Output the (x, y) coordinate of the center of the cell containing the given text.  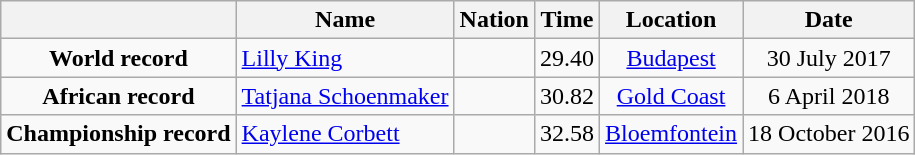
18 October 2016 (829, 134)
Bloemfontein (672, 134)
Name (345, 20)
Time (566, 20)
Location (672, 20)
Lilly King (345, 58)
30 July 2017 (829, 58)
Tatjana Schoenmaker (345, 96)
African record (118, 96)
30.82 (566, 96)
World record (118, 58)
Nation (494, 20)
Championship record (118, 134)
Budapest (672, 58)
6 April 2018 (829, 96)
Kaylene Corbett (345, 134)
29.40 (566, 58)
Date (829, 20)
32.58 (566, 134)
Gold Coast (672, 96)
